From the cell containing the given text, extract its center point as (X, Y) coordinate. 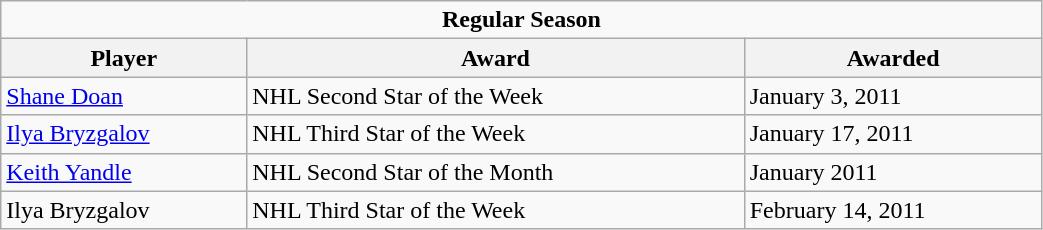
Award (496, 58)
Shane Doan (124, 96)
January 17, 2011 (893, 134)
February 14, 2011 (893, 210)
Awarded (893, 58)
NHL Second Star of the Week (496, 96)
Regular Season (522, 20)
January 3, 2011 (893, 96)
January 2011 (893, 172)
NHL Second Star of the Month (496, 172)
Keith Yandle (124, 172)
Player (124, 58)
